Locate the cell with the specified text and output its (x, y) center coordinate. 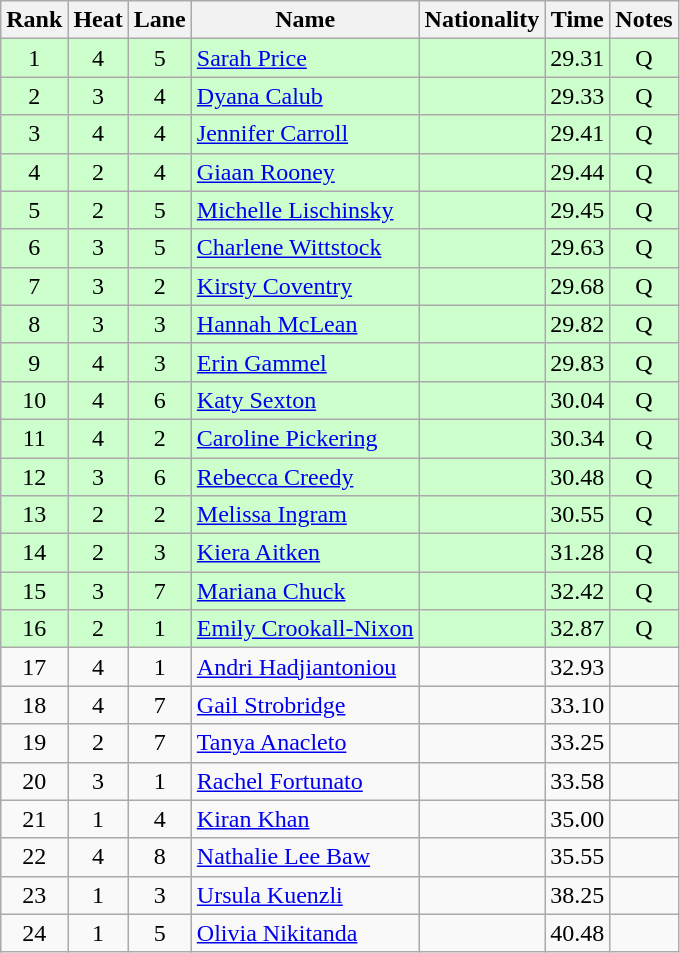
33.10 (578, 705)
Nathalie Lee Baw (305, 857)
40.48 (578, 933)
29.68 (578, 286)
29.83 (578, 362)
Rachel Fortunato (305, 781)
12 (34, 477)
20 (34, 781)
Ursula Kuenzli (305, 895)
30.04 (578, 400)
Caroline Pickering (305, 438)
23 (34, 895)
29.33 (578, 96)
11 (34, 438)
10 (34, 400)
Dyana Calub (305, 96)
32.93 (578, 667)
35.55 (578, 857)
Jennifer Carroll (305, 134)
Erin Gammel (305, 362)
21 (34, 819)
Lane (160, 20)
29.45 (578, 210)
Kiran Khan (305, 819)
18 (34, 705)
32.87 (578, 629)
Hannah McLean (305, 324)
38.25 (578, 895)
Kiera Aitken (305, 553)
Charlene Wittstock (305, 248)
Nationality (482, 20)
Kirsty Coventry (305, 286)
22 (34, 857)
30.55 (578, 515)
Emily Crookall-Nixon (305, 629)
17 (34, 667)
Olivia Nikitanda (305, 933)
29.44 (578, 172)
30.34 (578, 438)
Notes (644, 20)
29.63 (578, 248)
32.42 (578, 591)
30.48 (578, 477)
9 (34, 362)
29.82 (578, 324)
Andri Hadjiantoniou (305, 667)
15 (34, 591)
Tanya Anacleto (305, 743)
Melissa Ingram (305, 515)
Giaan Rooney (305, 172)
Rank (34, 20)
Katy Sexton (305, 400)
13 (34, 515)
Heat (98, 20)
Sarah Price (305, 58)
19 (34, 743)
Gail Strobridge (305, 705)
Time (578, 20)
29.31 (578, 58)
24 (34, 933)
29.41 (578, 134)
14 (34, 553)
33.25 (578, 743)
Mariana Chuck (305, 591)
35.00 (578, 819)
16 (34, 629)
Michelle Lischinsky (305, 210)
31.28 (578, 553)
33.58 (578, 781)
Rebecca Creedy (305, 477)
Name (305, 20)
